From the cell containing the given text, extract its center point as [X, Y] coordinate. 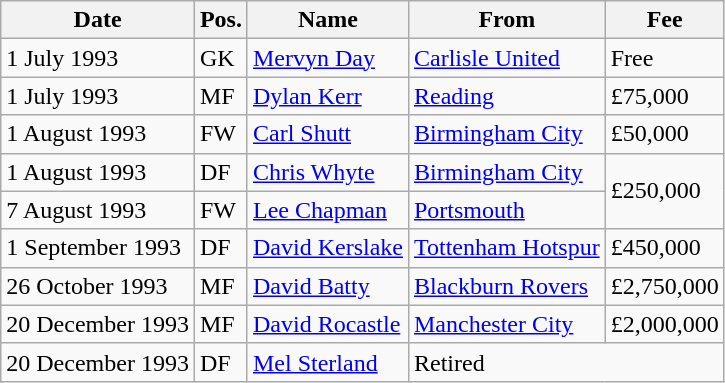
Mel Sterland [328, 362]
£50,000 [664, 134]
From [506, 20]
Tottenham Hotspur [506, 248]
Pos. [220, 20]
Retired [566, 362]
Reading [506, 96]
Carlisle United [506, 58]
Carl Shutt [328, 134]
David Kerslake [328, 248]
Fee [664, 20]
Dylan Kerr [328, 96]
£75,000 [664, 96]
7 August 1993 [98, 210]
Date [98, 20]
Manchester City [506, 324]
£2,750,000 [664, 286]
£450,000 [664, 248]
David Rocastle [328, 324]
David Batty [328, 286]
GK [220, 58]
Blackburn Rovers [506, 286]
Lee Chapman [328, 210]
Mervyn Day [328, 58]
£250,000 [664, 191]
Free [664, 58]
Name [328, 20]
26 October 1993 [98, 286]
Chris Whyte [328, 172]
Portsmouth [506, 210]
1 September 1993 [98, 248]
£2,000,000 [664, 324]
